Output the [X, Y] coordinate of the center of the cell containing the given text.  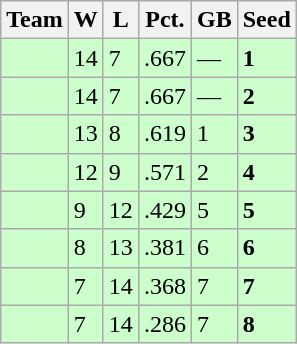
L [120, 20]
W [86, 20]
.286 [164, 324]
Team [35, 20]
.368 [164, 286]
4 [266, 172]
.619 [164, 134]
Pct. [164, 20]
.571 [164, 172]
GB [214, 20]
Seed [266, 20]
.429 [164, 210]
.381 [164, 248]
3 [266, 134]
